Determine the [X, Y] coordinate at the center of the cell enclosing the given text.  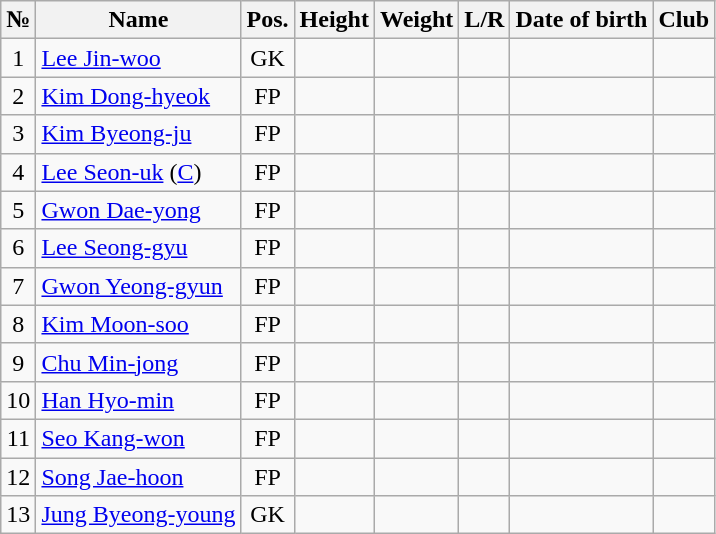
Gwon Dae-yong [138, 210]
L/R [484, 20]
6 [18, 248]
2 [18, 96]
Kim Byeong-ju [138, 134]
Gwon Yeong-gyun [138, 286]
7 [18, 286]
10 [18, 400]
Kim Dong-hyeok [138, 96]
Pos. [268, 20]
4 [18, 172]
Han Hyo-min [138, 400]
Lee Seon-uk (C) [138, 172]
Jung Byeong-young [138, 515]
Height [334, 20]
5 [18, 210]
13 [18, 515]
3 [18, 134]
12 [18, 477]
Name [138, 20]
Kim Moon-soo [138, 324]
Weight [416, 20]
1 [18, 58]
Date of birth [582, 20]
Chu Min-jong [138, 362]
Seo Kang-won [138, 438]
Lee Seong-gyu [138, 248]
Club [684, 20]
8 [18, 324]
Lee Jin-woo [138, 58]
№ [18, 20]
11 [18, 438]
Song Jae-hoon [138, 477]
9 [18, 362]
